Find where the given text appears and provide that cell's center as [X, Y] coordinate. 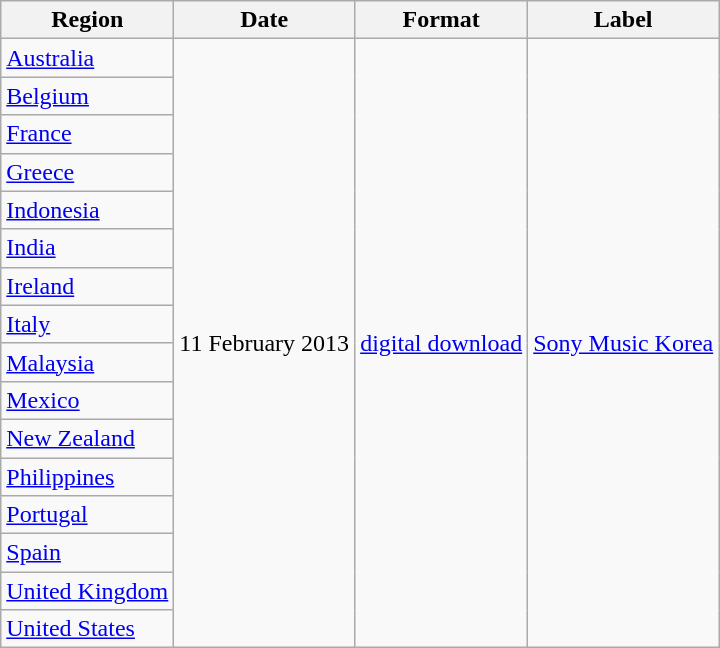
Format [442, 20]
Indonesia [88, 210]
Philippines [88, 477]
Malaysia [88, 362]
Portugal [88, 515]
Mexico [88, 400]
New Zealand [88, 438]
Spain [88, 553]
United Kingdom [88, 591]
India [88, 248]
Australia [88, 58]
Greece [88, 172]
Label [624, 20]
Region [88, 20]
Belgium [88, 96]
11 February 2013 [264, 344]
United States [88, 629]
Date [264, 20]
digital download [442, 344]
Sony Music Korea [624, 344]
France [88, 134]
Italy [88, 324]
Ireland [88, 286]
